Pinpoint the cell where the given text exists, returning its (x, y) midpoint coordinate. 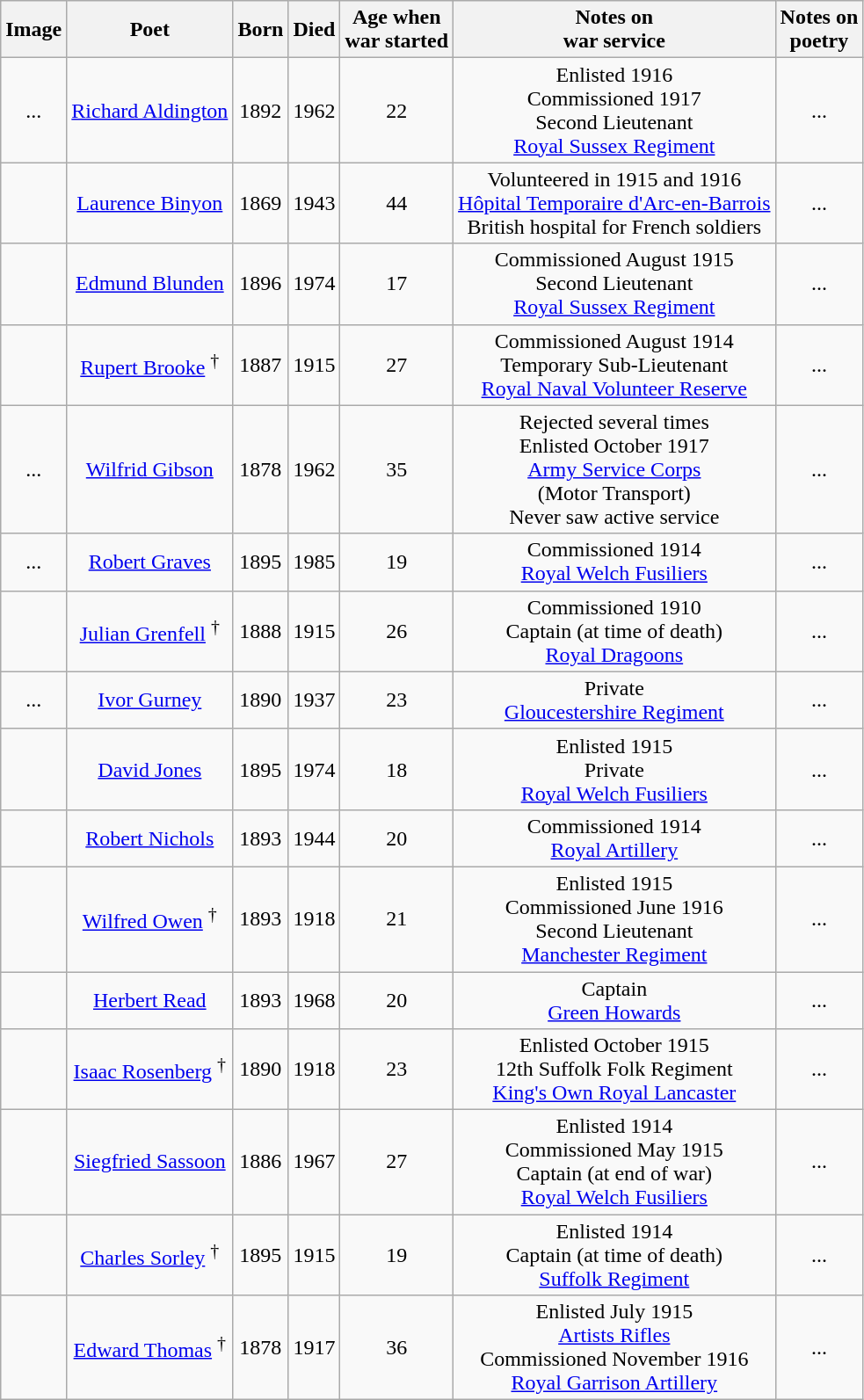
1968 (315, 1000)
Enlisted July 1915Artists RiflesCommissioned November 1916Royal Garrison Artillery (614, 1348)
Enlisted 1914Commissioned May 1915Captain (at end of war)Royal Welch Fusiliers (614, 1162)
1887 (260, 365)
44 (397, 203)
1888 (260, 631)
Enlisted 1916Commissioned 1917Second LieutenantRoyal Sussex Regiment (614, 111)
Notes onpoetry (819, 30)
Richard Aldington (149, 111)
Volunteered in 1915 and 1916Hôpital Temporaire d'Arc-en-BarroisBritish hospital for French soldiers (614, 203)
Notes onwar service (614, 30)
1985 (315, 562)
Ivor Gurney (149, 700)
PrivateGloucestershire Regiment (614, 700)
18 (397, 769)
Commissioned August 1915Second LieutenantRoyal Sussex Regiment (614, 284)
David Jones (149, 769)
1892 (260, 111)
Commissioned 1914Royal Artillery (614, 838)
22 (397, 111)
17 (397, 284)
Julian Grenfell † (149, 631)
1896 (260, 284)
1917 (315, 1348)
36 (397, 1348)
1943 (315, 203)
Robert Nichols (149, 838)
1967 (315, 1162)
1886 (260, 1162)
26 (397, 631)
Age whenwar started (397, 30)
21 (397, 919)
1937 (315, 700)
Died (315, 30)
Siegfried Sassoon (149, 1162)
Poet (149, 30)
CaptainGreen Howards (614, 1000)
Enlisted October 191512th Suffolk Folk RegimentKing's Own Royal Lancaster (614, 1070)
Born (260, 30)
Commissioned 1914Royal Welch Fusiliers (614, 562)
Enlisted 1914Captain (at time of death)Suffolk Regiment (614, 1255)
Commissioned August 1914Temporary Sub-LieutenantRoyal Naval Volunteer Reserve (614, 365)
Edward Thomas † (149, 1348)
Laurence Binyon (149, 203)
Image (33, 30)
Enlisted 1915Commissioned June 1916Second LieutenantManchester Regiment (614, 919)
Charles Sorley † (149, 1255)
Isaac Rosenberg † (149, 1070)
Wilfred Owen † (149, 919)
Robert Graves (149, 562)
35 (397, 469)
1944 (315, 838)
Rupert Brooke † (149, 365)
Herbert Read (149, 1000)
Wilfrid Gibson (149, 469)
1869 (260, 203)
Commissioned 1910Captain (at time of death)Royal Dragoons (614, 631)
Edmund Blunden (149, 284)
Enlisted 1915PrivateRoyal Welch Fusiliers (614, 769)
Rejected several timesEnlisted October 1917Army Service Corps(Motor Transport)Never saw active service (614, 469)
